Detect which cell encompasses the target text, then output its (X, Y) center coordinate. 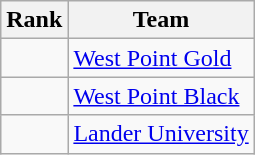
West Point Black (161, 96)
Team (161, 20)
Rank (34, 20)
Lander University (161, 134)
West Point Gold (161, 58)
